From the cell containing the given text, extract its center point as (x, y) coordinate. 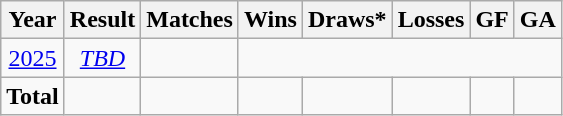
Year (33, 20)
GF (492, 20)
Total (33, 96)
Draws* (347, 20)
Result (102, 20)
TBD (102, 58)
Matches (190, 20)
2025 (33, 58)
GA (538, 20)
Losses (431, 20)
Wins (270, 20)
